Determine the [X, Y] coordinate at the center of the cell enclosing the given text.  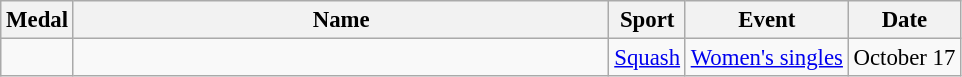
Sport [647, 20]
Women's singles [766, 58]
Event [766, 20]
Name [341, 20]
October 17 [904, 58]
Date [904, 20]
Medal [38, 20]
Squash [647, 58]
